Return [X, Y] of the center of cell containing provided text 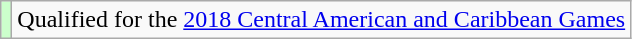
Qualified for the 2018 Central American and Caribbean Games [322, 20]
